For the text-containing cell, return its midpoint in [x, y] coordinate format. 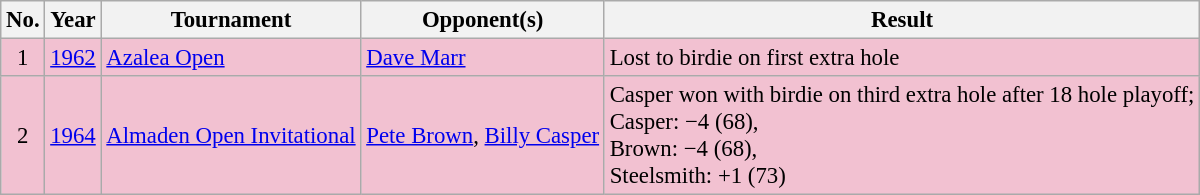
Azalea Open [231, 58]
1 [23, 58]
Result [902, 20]
Opponent(s) [482, 20]
Year [73, 20]
1962 [73, 58]
Almaden Open Invitational [231, 136]
1964 [73, 136]
Lost to birdie on first extra hole [902, 58]
2 [23, 136]
Dave Marr [482, 58]
Pete Brown, Billy Casper [482, 136]
Casper won with birdie on third extra hole after 18 hole playoff;Casper: −4 (68),Brown: −4 (68),Steelsmith: +1 (73) [902, 136]
Tournament [231, 20]
No. [23, 20]
